Output the (x, y) coordinate of the center of the cell containing the given text.  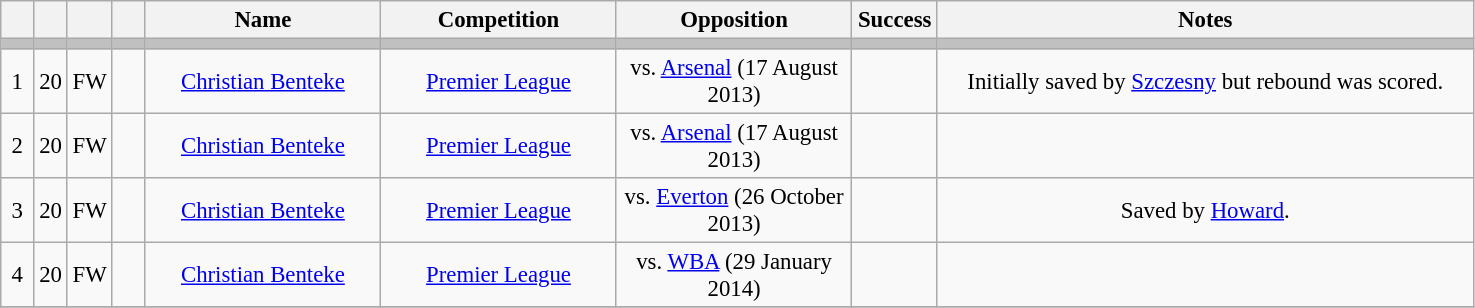
2 (18, 146)
Initially saved by Szczesny but rebound was scored. (1205, 82)
Competition (499, 20)
Notes (1205, 20)
Name (263, 20)
Opposition (734, 20)
Saved by Howard. (1205, 210)
vs. Everton (26 October 2013) (734, 210)
1 (18, 82)
vs. WBA (29 January 2014) (734, 276)
Success (895, 20)
3 (18, 210)
4 (18, 276)
